Detect which cell encompasses the target text, then output its (X, Y) center coordinate. 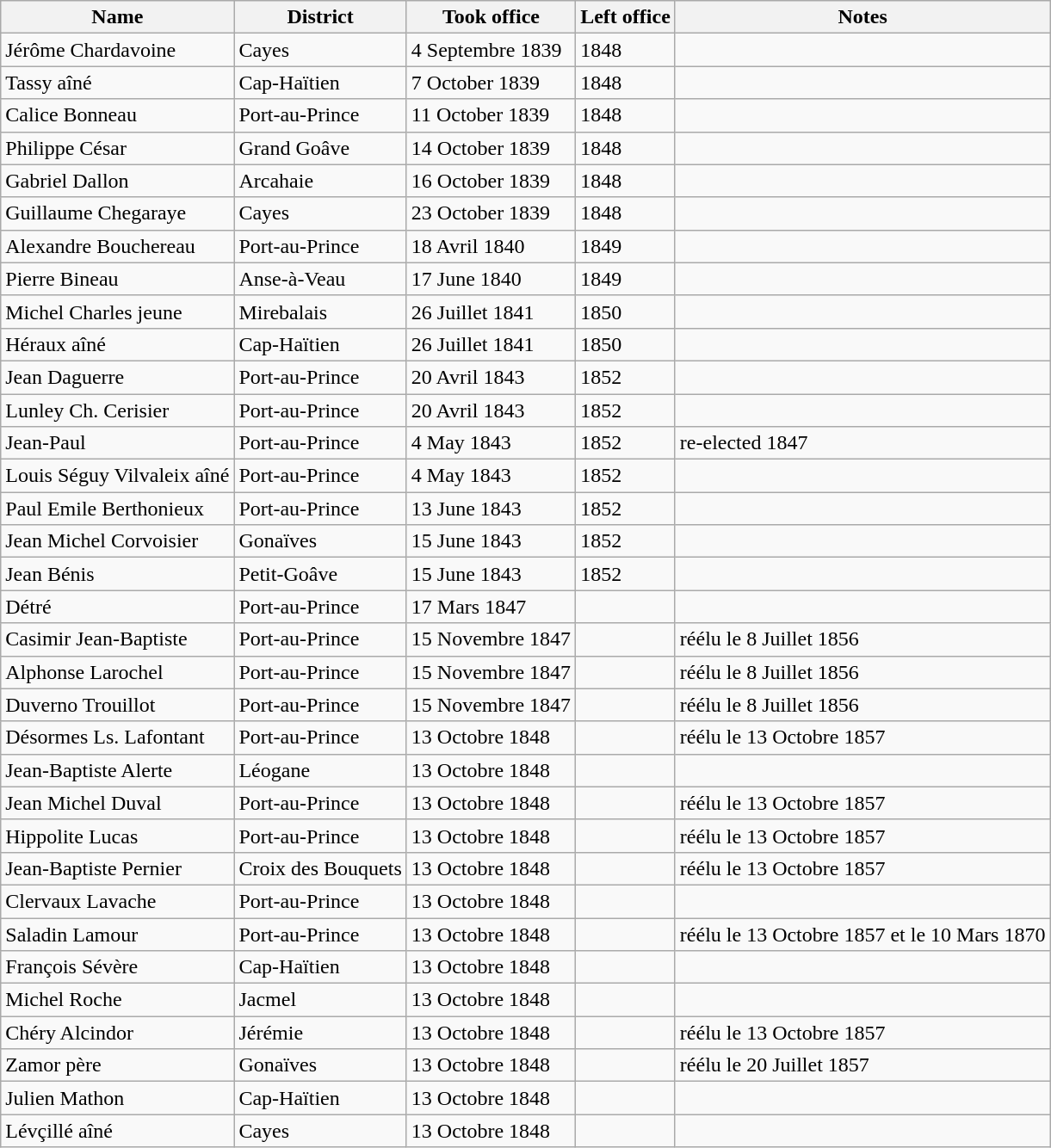
Grand Goâve (320, 148)
Jérémie (320, 1033)
Alexandre Bouchereau (117, 246)
Casimir Jean-Baptiste (117, 639)
Lunley Ch. Cerisier (117, 410)
Détré (117, 607)
Paul Emile Berthonieux (117, 509)
Désormes Ls. Lafontant (117, 738)
Duverno Trouillot (117, 705)
Tassy aîné (117, 83)
Jean Bénis (117, 574)
16 October 1839 (491, 181)
Name (117, 17)
Louis Séguy Vilvaleix aîné (117, 476)
Guillaume Chegaraye (117, 213)
4 Septembre 1839 (491, 50)
Anse-à-Veau (320, 279)
Croix des Bouquets (320, 868)
Mirebalais (320, 312)
Took office (491, 17)
François Sévère (117, 967)
Zamor père (117, 1065)
18 Avril 1840 (491, 246)
Hippolite Lucas (117, 836)
Jean-Baptiste Alerte (117, 770)
Julien Mathon (117, 1098)
Michel Charles jeune (117, 312)
Jean Daguerre (117, 377)
réélu le 20 Juillet 1857 (862, 1065)
Jean Michel Corvoisier (117, 541)
Philippe César (117, 148)
Arcahaie (320, 181)
Jacmel (320, 1000)
Clervaux Lavache (117, 901)
Lévçillé aîné (117, 1131)
Jean-Paul (117, 443)
Alphonse Larochel (117, 672)
11 October 1839 (491, 115)
Pierre Bineau (117, 279)
réélu le 13 Octobre 1857 et le 10 Mars 1870 (862, 934)
Jean-Baptiste Pernier (117, 868)
Chéry Alcindor (117, 1033)
Héraux aîné (117, 344)
Petit-Goâve (320, 574)
Gabriel Dallon (117, 181)
re-elected 1847 (862, 443)
17 June 1840 (491, 279)
7 October 1839 (491, 83)
17 Mars 1847 (491, 607)
14 October 1839 (491, 148)
Saladin Lamour (117, 934)
Notes (862, 17)
Left office (626, 17)
Jérôme Chardavoine (117, 50)
District (320, 17)
Jean Michel Duval (117, 803)
Léogane (320, 770)
Michel Roche (117, 1000)
13 June 1843 (491, 509)
23 October 1839 (491, 213)
Calice Bonneau (117, 115)
